Find where the given text appears and provide that cell's center as [x, y] coordinate. 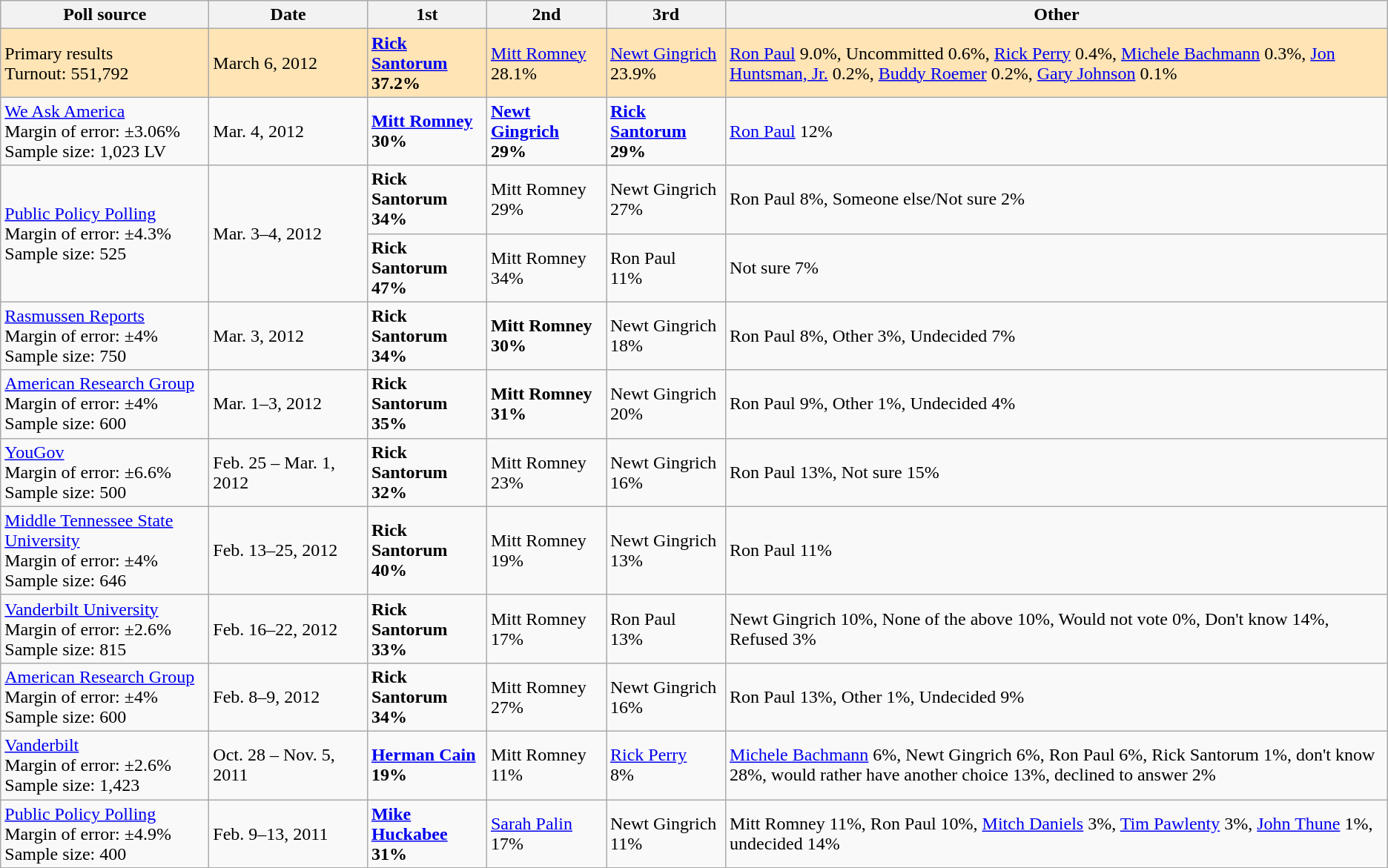
Newt Gingrich23.9% [666, 63]
Newt Gingrich 11% [666, 833]
Poll source [105, 15]
Rick Santorum40% [427, 550]
Newt Gingrich 10%, None of the above 10%, Would not vote 0%, Don't know 14%, Refused 3% [1057, 629]
VanderbiltMargin of error: ±2.6% Sample size: 1,423 [105, 765]
Public Policy PollingMargin of error: ±4.9% Sample size: 400 [105, 833]
Feb. 25 – Mar. 1, 2012 [288, 472]
Ron Paul 12% [1057, 131]
Rick Perry 8% [666, 765]
Ron Paul 13%, Other 1%, Undecided 9% [1057, 697]
Mar. 3, 2012 [288, 336]
Mitt Romney 29% [546, 199]
Rick Santorum 37.2% [427, 63]
Rick Santorum 34% [427, 199]
Mitt Romney 11% [546, 765]
Mar. 3–4, 2012 [288, 233]
Public Policy PollingMargin of error: ±4.3% Sample size: 525 [105, 233]
Mike Huckabee 31% [427, 833]
March 6, 2012 [288, 63]
Mitt Romney17% [546, 629]
Rick Santorum33% [427, 629]
Feb. 9–13, 2011 [288, 833]
Mitt Romney31% [546, 404]
Mitt Romney34% [546, 268]
Michele Bachmann 6%, Newt Gingrich 6%, Ron Paul 6%, Rick Santorum 1%, don't know 28%, would rather have another choice 13%, declined to answer 2% [1057, 765]
Ron Paul11% [666, 268]
Ron Paul13% [666, 629]
Rick Santorum29% [666, 131]
Mitt Romney23% [546, 472]
Date [288, 15]
2nd [546, 15]
Mar. 4, 2012 [288, 131]
Feb. 8–9, 2012 [288, 697]
Rick Santorum32% [427, 472]
Sarah Palin 17% [546, 833]
Ron Paul 9.0%, Uncommitted 0.6%, Rick Perry 0.4%, Michele Bachmann 0.3%, Jon Huntsman, Jr. 0.2%, Buddy Roemer 0.2%, Gary Johnson 0.1% [1057, 63]
Primary resultsTurnout: 551,792 [105, 63]
Ron Paul 9%, Other 1%, Undecided 4% [1057, 404]
Other [1057, 15]
We Ask AmericaMargin of error: ±3.06% Sample size: 1,023 LV [105, 131]
YouGovMargin of error: ±6.6% Sample size: 500 [105, 472]
Newt Gingrich18% [666, 336]
Rasmussen ReportsMargin of error: ±4% Sample size: 750 [105, 336]
Ron Paul 8%, Someone else/Not sure 2% [1057, 199]
Newt Gingrich20% [666, 404]
Ron Paul 13%, Not sure 15% [1057, 472]
Rick Santorum35% [427, 404]
Mitt Romney19% [546, 550]
Feb. 16–22, 2012 [288, 629]
Ron Paul 8%, Other 3%, Undecided 7% [1057, 336]
Rick Santorum47% [427, 268]
Herman Cain 19% [427, 765]
Oct. 28 – Nov. 5, 2011 [288, 765]
Vanderbilt UniversityMargin of error: ±2.6% Sample size: 815 [105, 629]
Feb. 13–25, 2012 [288, 550]
Mar. 1–3, 2012 [288, 404]
Ron Paul 11% [1057, 550]
Mitt Romney28.1% [546, 63]
Mitt Romney27% [546, 697]
Middle Tennessee State UniversityMargin of error: ±4% Sample size: 646 [105, 550]
Mitt Romney 11%, Ron Paul 10%, Mitch Daniels 3%, Tim Pawlenty 3%, John Thune 1%, undecided 14% [1057, 833]
Newt Gingrich29% [546, 131]
Newt Gingrich13% [666, 550]
3rd [666, 15]
Not sure 7% [1057, 268]
Newt Gingrich 27% [666, 199]
1st [427, 15]
